Return the [x, y] coordinate for the center point of the cell that contains the specified text.  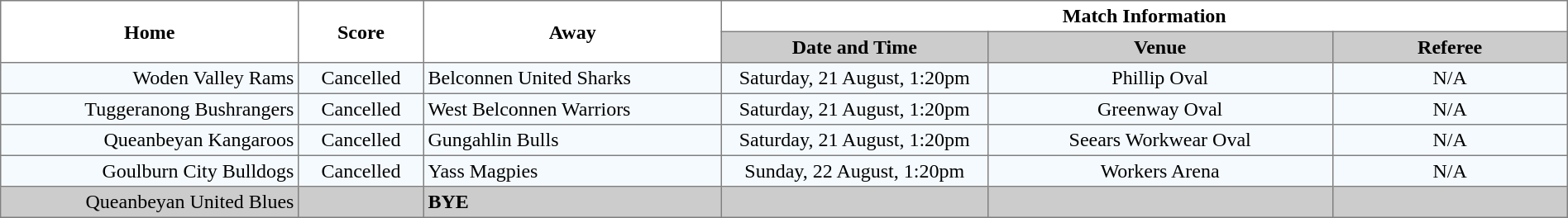
Goulburn City Bulldogs [150, 171]
Queanbeyan United Blues [150, 202]
BYE [572, 202]
Queanbeyan Kangaroos [150, 140]
Match Information [1145, 17]
Venue [1159, 47]
Greenway Oval [1159, 109]
Away [572, 31]
Tuggeranong Bushrangers [150, 109]
Date and Time [854, 47]
Score [361, 31]
Belconnen United Sharks [572, 78]
Sunday, 22 August, 1:20pm [854, 171]
Woden Valley Rams [150, 78]
Gungahlin Bulls [572, 140]
Phillip Oval [1159, 78]
Workers Arena [1159, 171]
Yass Magpies [572, 171]
West Belconnen Warriors [572, 109]
Seears Workwear Oval [1159, 140]
Referee [1450, 47]
Home [150, 31]
